For the text-containing cell, return its midpoint in [X, Y] coordinate format. 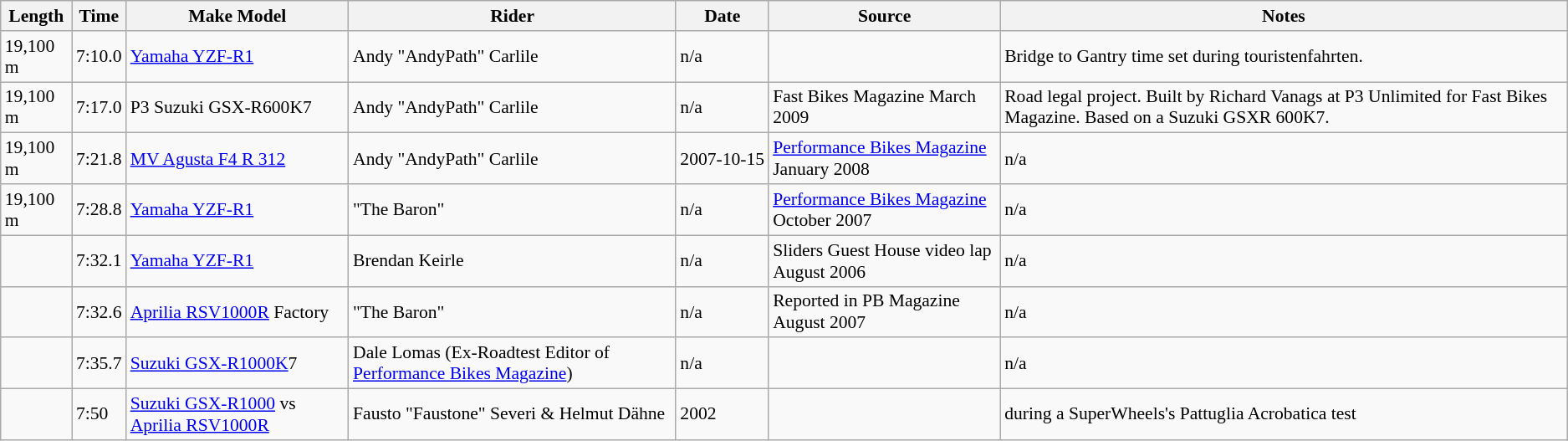
Make Model [237, 16]
7:21.8 [99, 159]
MV Agusta F4 R 312 [237, 159]
Performance Bikes Magazine October 2007 [885, 209]
7:28.8 [99, 209]
Fast Bikes Magazine March 2009 [885, 107]
Bridge to Gantry time set during touristenfahrten. [1284, 57]
2002 [723, 415]
Notes [1284, 16]
Suzuki GSX-R1000K7 [237, 363]
Reported in PB Magazine August 2007 [885, 311]
Sliders Guest House video lap August 2006 [885, 261]
P3 Suzuki GSX-R600K7 [237, 107]
7:32.1 [99, 261]
Source [885, 16]
Date [723, 16]
Fausto "Faustone" Severi & Helmut Dähne [512, 415]
Road legal project. Built by Richard Vanags at P3 Unlimited for Fast Bikes Magazine. Based on a Suzuki GSXR 600K7. [1284, 107]
7:50 [99, 415]
Performance Bikes Magazine January 2008 [885, 159]
Length [37, 16]
Brendan Keirle [512, 261]
Dale Lomas (Ex-Roadtest Editor of Performance Bikes Magazine) [512, 363]
Rider [512, 16]
Aprilia RSV1000R Factory [237, 311]
7:17.0 [99, 107]
7:32.6 [99, 311]
7:10.0 [99, 57]
during a SuperWheels's Pattuglia Acrobatica test [1284, 415]
7:35.7 [99, 363]
Suzuki GSX-R1000 vs Aprilia RSV1000R [237, 415]
Time [99, 16]
2007-10-15 [723, 159]
